Locate the cell with the specified text and output its (x, y) center coordinate. 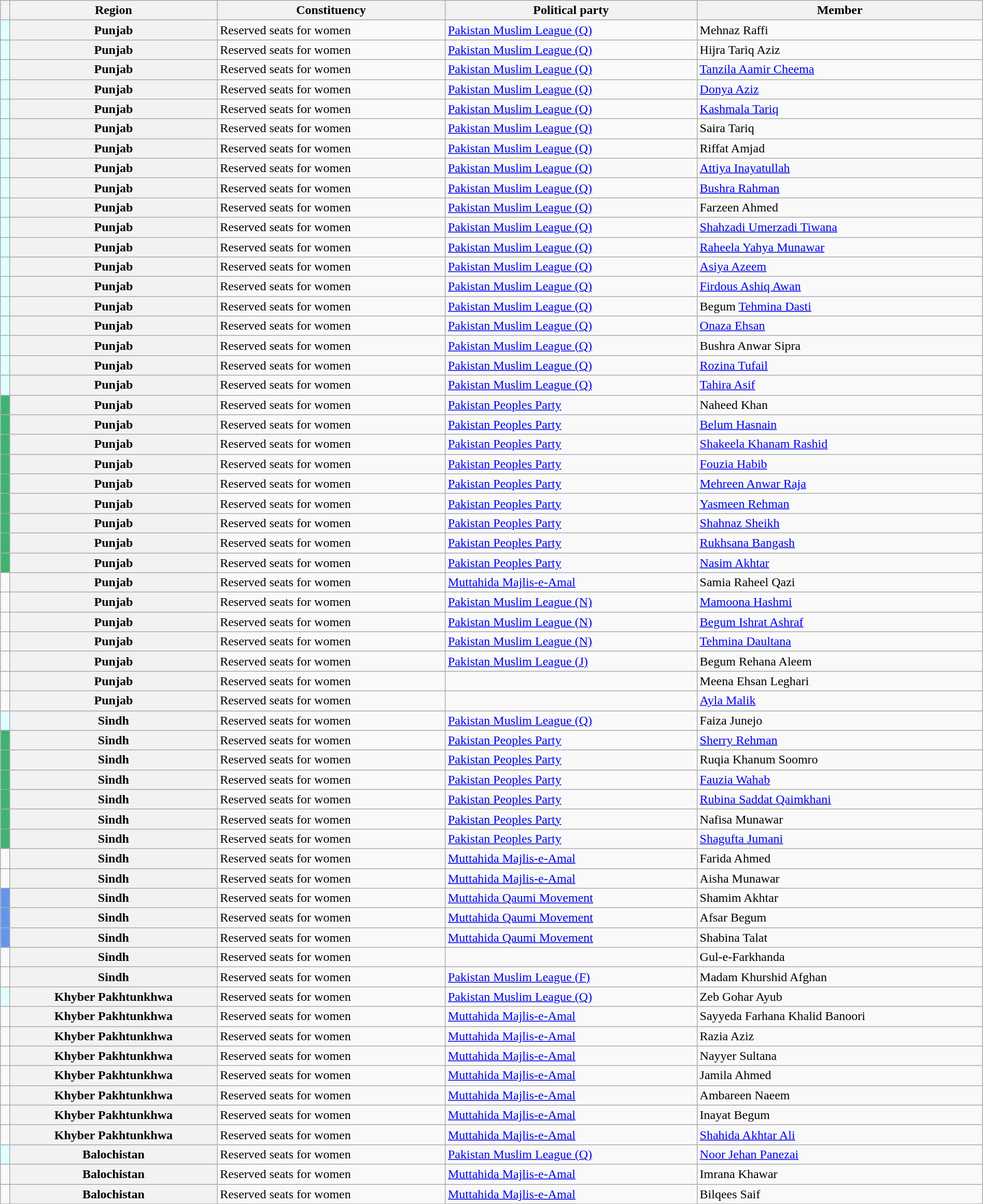
Ruqia Khanum Soomro (840, 760)
Madam Khurshid Afghan (840, 977)
Begum Tehmina Dasti (840, 306)
Firdous Ashiq Awan (840, 287)
Riffat Amjad (840, 148)
Begum Rehana Aleem (840, 661)
Pakistan Muslim League (J) (571, 661)
Member (840, 10)
Mamoona Hashmi (840, 602)
Gul-e-Farkhanda (840, 957)
Onaza Ehsan (840, 326)
Ambareen Naeem (840, 1095)
Bilqees Saif (840, 1194)
Rukhsana Bangash (840, 543)
Pakistan Muslim League (F) (571, 977)
Sherry Rehman (840, 740)
Constituency (331, 10)
Samia Raheel Qazi (840, 583)
Razia Aziz (840, 1036)
Shagufta Jumani (840, 839)
Political party (571, 10)
Mehnaz Raffi (840, 30)
Sayyeda Farhana Khalid Banoori (840, 1016)
Naheed Khan (840, 405)
Meena Ehsan Leghari (840, 681)
Shahida Akhtar Ali (840, 1135)
Imrana Khawar (840, 1174)
Mehreen Anwar Raja (840, 484)
Farzeen Ahmed (840, 207)
Noor Jehan Panezai (840, 1154)
Attiya Inayatullah (840, 168)
Rozina Tufail (840, 365)
Faiza Junejo (840, 720)
Yasmeen Rehman (840, 503)
Donya Aziz (840, 89)
Nafisa Munawar (840, 819)
Bushra Anwar Sipra (840, 346)
Saira Tariq (840, 129)
Farida Ahmed (840, 858)
Afsar Begum (840, 918)
Asiya Azeem (840, 267)
Shahnaz Sheikh (840, 523)
Jamila Ahmed (840, 1075)
Begum Ishrat Ashraf (840, 622)
Fouzia Habib (840, 464)
Raheela Yahya Munawar (840, 247)
Tanzila Aamir Cheema (840, 69)
Shakeela Khanam Rashid (840, 444)
Kashmala Tariq (840, 109)
Bushra Rahman (840, 188)
Ayla Malik (840, 701)
Shabina Talat (840, 938)
Shahzadi Umerzadi Tiwana (840, 227)
Fauzia Wahab (840, 780)
Tehmina Daultana (840, 642)
Shamim Akhtar (840, 898)
Nayyer Sultana (840, 1056)
Hijra Tariq Aziz (840, 50)
Zeb Gohar Ayub (840, 997)
Region (113, 10)
Inayat Begum (840, 1115)
Tahira Asif (840, 385)
Belum Hasnain (840, 424)
Rubina Saddat Qaimkhani (840, 799)
Aisha Munawar (840, 879)
Nasim Akhtar (840, 562)
